Identify which cell holds the provided text, then report its (x, y) central coordinate. 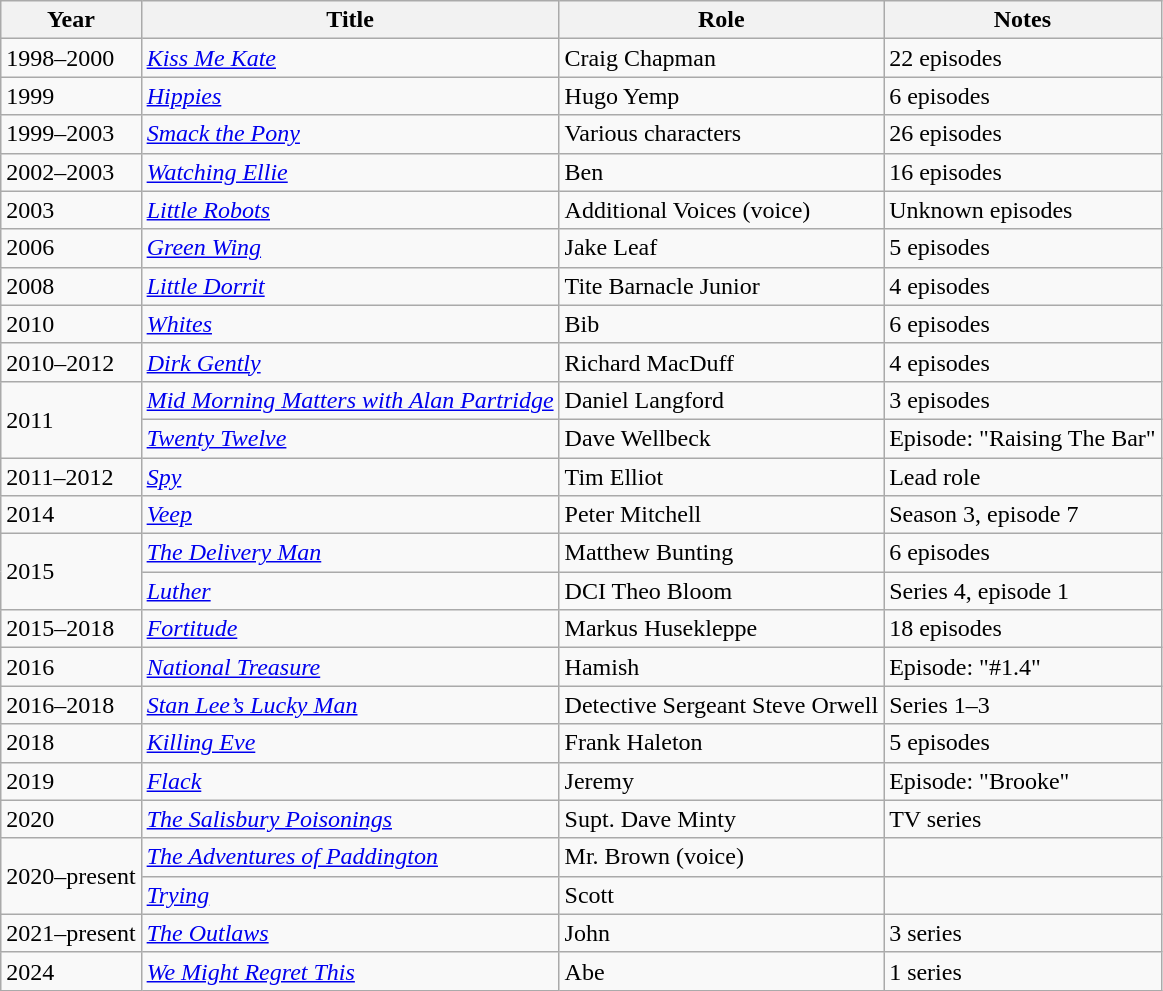
Hamish (722, 667)
Various characters (722, 134)
Abe (722, 971)
Bib (722, 324)
The Outlaws (350, 933)
Veep (350, 515)
Hippies (350, 96)
1999–2003 (71, 134)
DCI Theo Bloom (722, 591)
Jake Leaf (722, 248)
Dirk Gently (350, 362)
2010–2012 (71, 362)
Matthew Bunting (722, 553)
2020 (71, 819)
Year (71, 20)
2011 (71, 419)
Smack the Pony (350, 134)
Green Wing (350, 248)
Dave Wellbeck (722, 438)
Little Robots (350, 210)
Jeremy (722, 781)
Kiss Me Kate (350, 58)
Luther (350, 591)
2014 (71, 515)
3 series (1023, 933)
Markus Husekleppe (722, 629)
2015–2018 (71, 629)
Twenty Twelve (350, 438)
Watching Ellie (350, 172)
Little Dorrit (350, 286)
2003 (71, 210)
2010 (71, 324)
2002–2003 (71, 172)
Richard MacDuff (722, 362)
2015 (71, 572)
18 episodes (1023, 629)
22 episodes (1023, 58)
TV series (1023, 819)
3 episodes (1023, 400)
2016–2018 (71, 705)
2011–2012 (71, 477)
Ben (722, 172)
2006 (71, 248)
1998–2000 (71, 58)
Fortitude (350, 629)
Series 4, episode 1 (1023, 591)
Notes (1023, 20)
2020–present (71, 876)
Tite Barnacle Junior (722, 286)
Daniel Langford (722, 400)
Mid Morning Matters with Alan Partridge (350, 400)
Supt. Dave Minty (722, 819)
16 episodes (1023, 172)
National Treasure (350, 667)
Unknown episodes (1023, 210)
Craig Chapman (722, 58)
Episode: "Brooke" (1023, 781)
The Salisbury Poisonings (350, 819)
Mr. Brown (voice) (722, 857)
1 series (1023, 971)
Whites (350, 324)
2019 (71, 781)
Spy (350, 477)
Additional Voices (voice) (722, 210)
Role (722, 20)
Episode: "Raising The Bar" (1023, 438)
Stan Lee’s Lucky Man (350, 705)
2016 (71, 667)
Tim Elliot (722, 477)
Trying (350, 895)
2024 (71, 971)
Season 3, episode 7 (1023, 515)
Scott (722, 895)
Title (350, 20)
2018 (71, 743)
Detective Sergeant Steve Orwell (722, 705)
The Delivery Man (350, 553)
2008 (71, 286)
2021–present (71, 933)
Lead role (1023, 477)
Frank Haleton (722, 743)
The Adventures of Paddington (350, 857)
We Might Regret This (350, 971)
Hugo Yemp (722, 96)
1999 (71, 96)
Flack (350, 781)
26 episodes (1023, 134)
Series 1–3 (1023, 705)
Peter Mitchell (722, 515)
John (722, 933)
Killing Eve (350, 743)
Episode: "#1.4" (1023, 667)
